Extract the [X, Y] coordinate from the center of the cell holding the provided text.  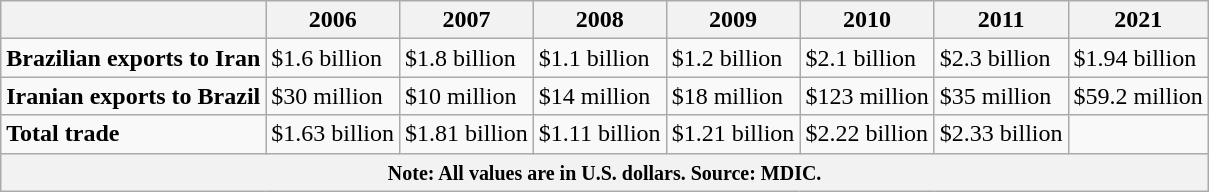
$2.1 billion [867, 58]
$35 million [1001, 96]
2010 [867, 20]
Iranian exports to Brazil [134, 96]
2009 [733, 20]
2008 [600, 20]
$1.63 billion [333, 134]
$30 million [333, 96]
$1.94 billion [1138, 58]
$1.2 billion [733, 58]
Note: All values are in U.S. dollars. Source: MDIC. [605, 172]
2021 [1138, 20]
$2.3 billion [1001, 58]
$123 million [867, 96]
Brazilian exports to Iran [134, 58]
2007 [467, 20]
$1.6 billion [333, 58]
$1.1 billion [600, 58]
2006 [333, 20]
$1.11 billion [600, 134]
$18 million [733, 96]
Total trade [134, 134]
$2.33 billion [1001, 134]
$1.8 billion [467, 58]
$1.21 billion [733, 134]
$59.2 million [1138, 96]
$14 million [600, 96]
$1.81 billion [467, 134]
$10 million [467, 96]
$2.22 billion [867, 134]
2011 [1001, 20]
